Extract the (x, y) coordinate from the center of the cell holding the provided text.  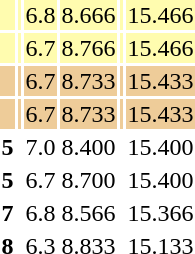
8.766 (88, 48)
8.400 (88, 147)
7 (8, 213)
15.366 (160, 213)
8.666 (88, 15)
7.0 (40, 147)
8.566 (88, 213)
8.700 (88, 180)
